Detect which cell encompasses the target text, then output its [x, y] center coordinate. 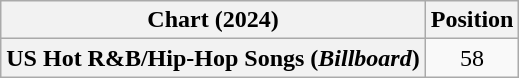
Chart (2024) [213, 20]
US Hot R&B/Hip-Hop Songs (Billboard) [213, 58]
Position [472, 20]
58 [472, 58]
